Scan for the cell matching the given text and deliver its [x, y] coordinate at center. 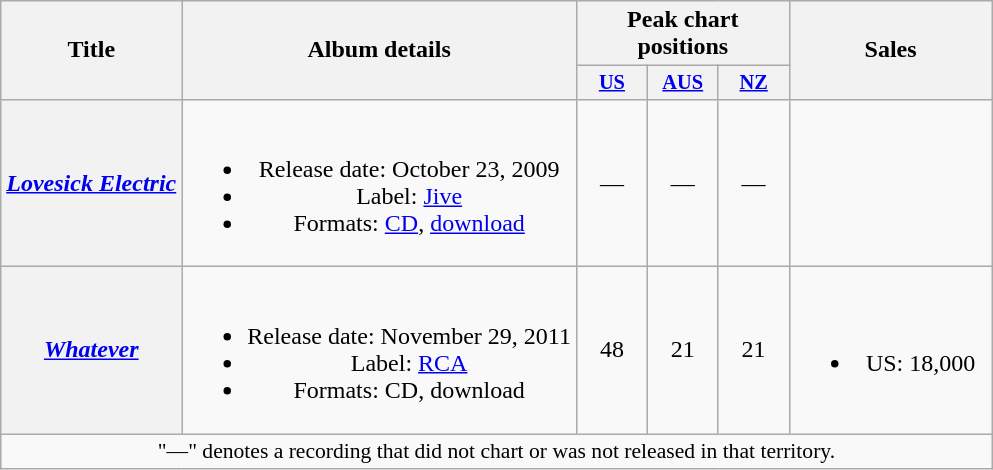
Release date: November 29, 2011Label: RCAFormats: CD, download [380, 350]
48 [612, 350]
Lovesick Electric [92, 182]
Release date: October 23, 2009Label: JiveFormats: CD, download [380, 182]
Title [92, 50]
Sales [890, 50]
Peak chart positions [682, 34]
Whatever [92, 350]
"—" denotes a recording that did not chart or was not released in that territory. [496, 452]
Album details [380, 50]
AUS [682, 83]
US [612, 83]
NZ [754, 83]
US: 18,000 [890, 350]
